Scan for the cell matching the given text and deliver its (X, Y) coordinate at center. 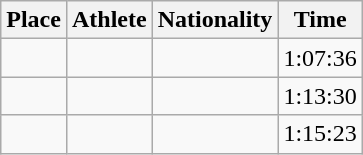
1:15:23 (320, 134)
1:07:36 (320, 58)
Place (34, 20)
Nationality (215, 20)
Time (320, 20)
1:13:30 (320, 96)
Athlete (109, 20)
